Scan for the cell matching the given text and deliver its (X, Y) coordinate at center. 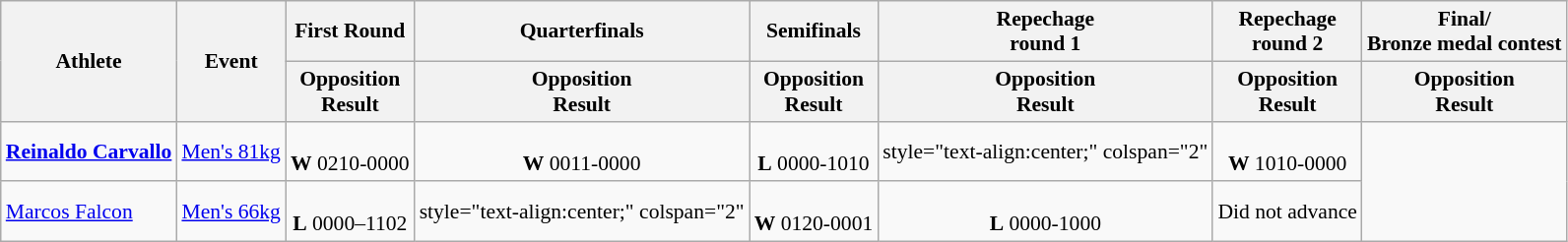
W 1010-0000 (1287, 151)
Quarterfinals (582, 31)
Did not advance (1287, 212)
Semifinals (814, 31)
Repechage round 2 (1287, 31)
Event (230, 61)
Men's 66kg (230, 212)
W 0011-0000 (582, 151)
W 0120-0001 (814, 212)
Reinaldo Carvallo (89, 151)
Athlete (89, 61)
W 0210-0000 (351, 151)
Final/Bronze medal contest (1465, 31)
L 0000-1000 (1045, 212)
Men's 81kg (230, 151)
Repechage round 1 (1045, 31)
Marcos Falcon (89, 212)
L 0000–1102 (351, 212)
First Round (351, 31)
L 0000-1010 (814, 151)
